Detect which cell encompasses the target text, then output its [x, y] center coordinate. 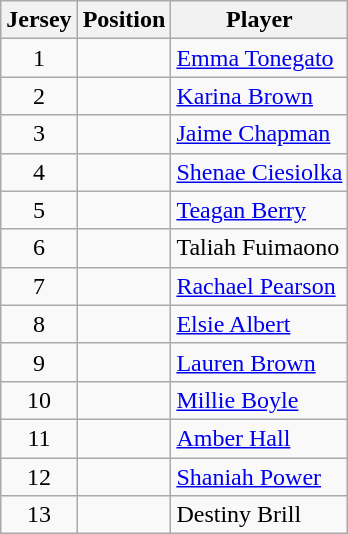
8 [39, 324]
Taliah Fuimaono [260, 248]
Position [124, 20]
4 [39, 172]
Elsie Albert [260, 324]
5 [39, 210]
Jaime Chapman [260, 134]
9 [39, 362]
Emma Tonegato [260, 58]
Millie Boyle [260, 400]
13 [39, 515]
11 [39, 438]
1 [39, 58]
Lauren Brown [260, 362]
Jersey [39, 20]
Shaniah Power [260, 477]
12 [39, 477]
Karina Brown [260, 96]
Destiny Brill [260, 515]
6 [39, 248]
Rachael Pearson [260, 286]
Player [260, 20]
2 [39, 96]
Teagan Berry [260, 210]
10 [39, 400]
Shenae Ciesiolka [260, 172]
3 [39, 134]
7 [39, 286]
Amber Hall [260, 438]
